Return [X, Y] of the center of cell containing provided text 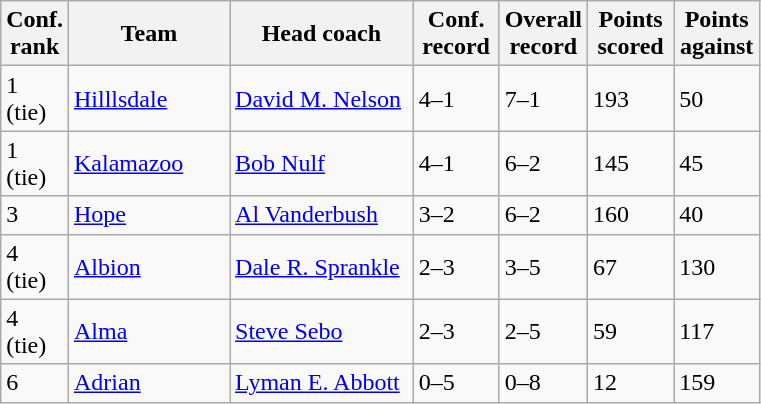
0–5 [456, 383]
Bob Nulf [322, 164]
45 [717, 164]
Steve Sebo [322, 332]
Alma [148, 332]
3–5 [543, 266]
2–5 [543, 332]
40 [717, 215]
0–8 [543, 383]
130 [717, 266]
Conf. record [456, 34]
Team [148, 34]
Adrian [148, 383]
145 [631, 164]
59 [631, 332]
50 [717, 98]
3 [35, 215]
12 [631, 383]
Conf. rank [35, 34]
Overall record [543, 34]
Hope [148, 215]
Lyman E. Abbott [322, 383]
160 [631, 215]
67 [631, 266]
Points scored [631, 34]
7–1 [543, 98]
David M. Nelson [322, 98]
Head coach [322, 34]
159 [717, 383]
117 [717, 332]
Dale R. Sprankle [322, 266]
Points against [717, 34]
Hilllsdale [148, 98]
193 [631, 98]
Albion [148, 266]
Al Vanderbush [322, 215]
3–2 [456, 215]
Kalamazoo [148, 164]
6 [35, 383]
